Pinpoint the cell where the given text exists, returning its (X, Y) midpoint coordinate. 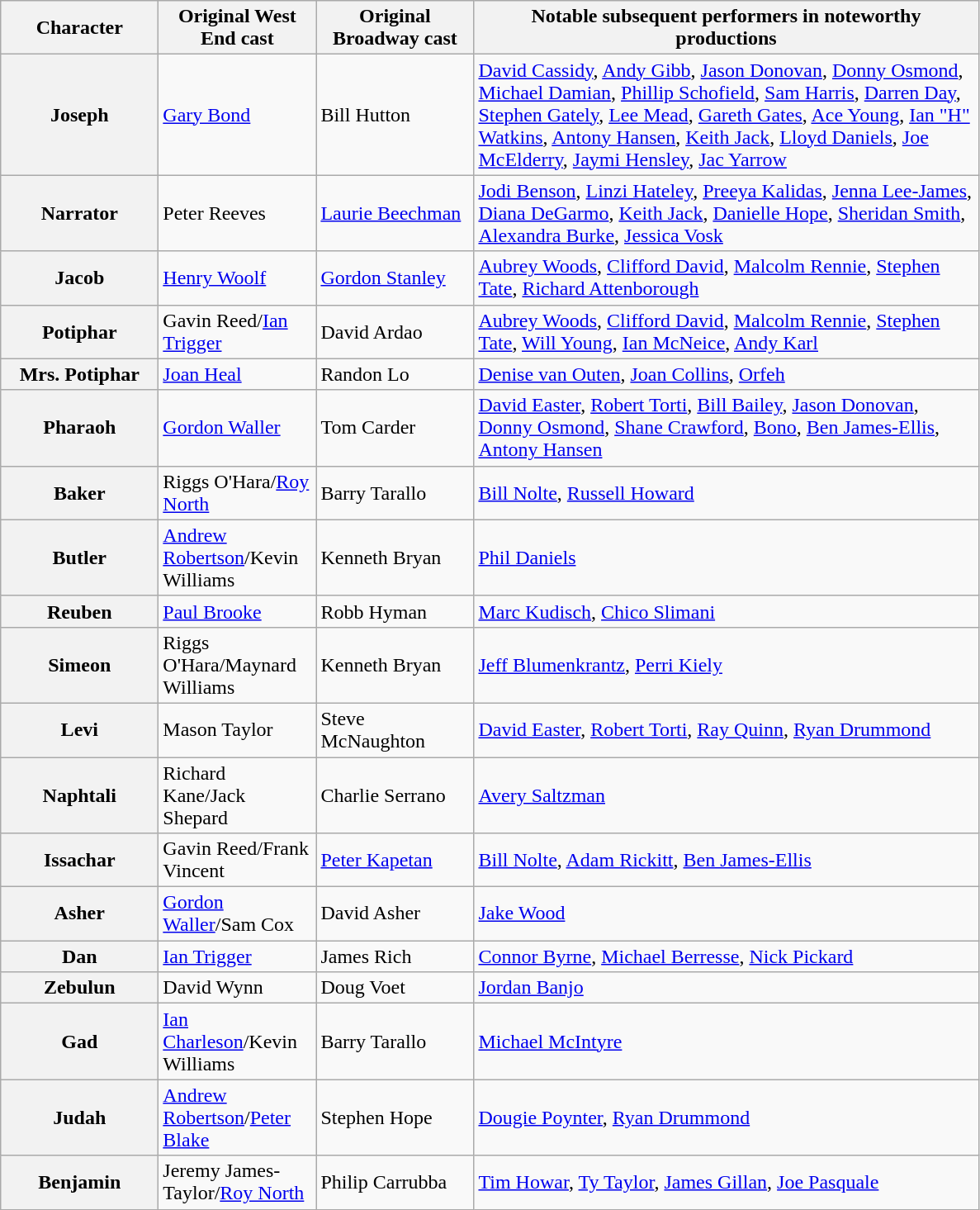
Gordon Waller (238, 428)
Gary Bond (238, 115)
Joseph (79, 115)
Gordon Stanley (395, 278)
Bill Nolte, Russell Howard (727, 492)
Gavin Reed/Frank Vincent (238, 861)
Steve McNaughton (395, 730)
Mason Taylor (238, 730)
Notable subsequent performers in noteworthy productions (727, 28)
Reuben (79, 611)
Riggs O'Hara/Roy North (238, 492)
David Ardao (395, 332)
Joan Heal (238, 374)
Connor Byrne, Michael Berresse, Nick Pickard (727, 956)
David Easter, Robert Torti, Ray Quinn, Ryan Drummond (727, 730)
Avery Saltzman (727, 795)
Baker (79, 492)
Character (79, 28)
Riggs O'Hara/Maynard Williams (238, 665)
Michael McIntyre (727, 1042)
Richard Kane/Jack Shepard (238, 795)
Paul Brooke (238, 611)
Laurie Beechman (395, 213)
Jodi Benson, Linzi Hateley, Preeya Kalidas, Jenna Lee-James, Diana DeGarmo, Keith Jack, Danielle Hope, Sheridan Smith, Alexandra Burke, Jessica Vosk (727, 213)
Tim Howar, Ty Taylor, James Gillan, Joe Pasquale (727, 1183)
James Rich (395, 956)
Denise van Outen, Joan Collins, Orfeh (727, 374)
Phil Daniels (727, 558)
Marc Kudisch, Chico Slimani (727, 611)
David Easter, Robert Torti, Bill Bailey, Jason Donovan, Donny Osmond, Shane Crawford, Bono, Ben James-Ellis, Antony Hansen (727, 428)
Jeremy James-Taylor/Roy North (238, 1183)
Aubrey Woods, Clifford David, Malcolm Rennie, Stephen Tate, Will Young, Ian McNeice, Andy Karl (727, 332)
Asher (79, 913)
Dan (79, 956)
Jacob (79, 278)
David Asher (395, 913)
Naphtali (79, 795)
Dougie Poynter, Ryan Drummond (727, 1117)
Tom Carder (395, 428)
Narrator (79, 213)
Jake Wood (727, 913)
Mrs. Potiphar (79, 374)
Benjamin (79, 1183)
Aubrey Woods, Clifford David, Malcolm Rennie, Stephen Tate, Richard Attenborough (727, 278)
Original Broadway cast (395, 28)
Bill Nolte, Adam Rickitt, Ben James-Ellis (727, 861)
Randon Lo (395, 374)
David Wynn (238, 988)
Gordon Waller/Sam Cox (238, 913)
Doug Voet (395, 988)
Judah (79, 1117)
Henry Woolf (238, 278)
Gad (79, 1042)
Simeon (79, 665)
Butler (79, 558)
Robb Hyman (395, 611)
Charlie Serrano (395, 795)
Levi (79, 730)
Stephen Hope (395, 1117)
Bill Hutton (395, 115)
Andrew Robertson/Peter Blake (238, 1117)
Ian Trigger (238, 956)
Gavin Reed/Ian Trigger (238, 332)
Potiphar (79, 332)
Andrew Robertson/Kevin Williams (238, 558)
Issachar (79, 861)
Jeff Blumenkrantz, Perri Kiely (727, 665)
Ian Charleson/Kevin Williams (238, 1042)
Original West End cast (238, 28)
Pharaoh (79, 428)
Philip Carrubba (395, 1183)
Jordan Banjo (727, 988)
Peter Kapetan (395, 861)
Peter Reeves (238, 213)
Zebulun (79, 988)
